Scan for the cell matching the given text and deliver its (x, y) coordinate at center. 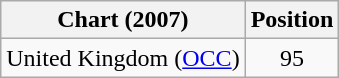
United Kingdom (OCC) (123, 58)
95 (292, 58)
Chart (2007) (123, 20)
Position (292, 20)
